For the text-containing cell, return its midpoint in (X, Y) coordinate format. 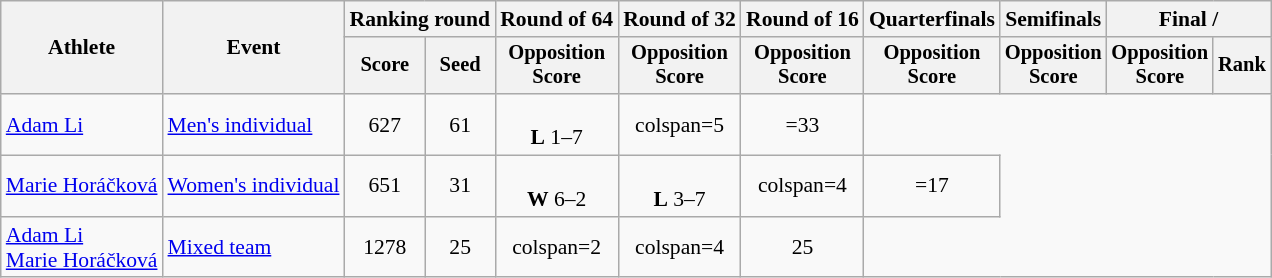
colspan=5 (680, 124)
31 (460, 186)
Adam LiMarie Horáčková (82, 248)
=33 (802, 124)
Ranking round (420, 19)
Athlete (82, 48)
W 6–2 (556, 186)
Adam Li (82, 124)
Round of 32 (680, 19)
Quarterfinals (932, 19)
Semifinals (1054, 19)
Men's individual (254, 124)
L 1–7 (556, 124)
Women's individual (254, 186)
Marie Horáčková (82, 186)
Round of 64 (556, 19)
Seed (460, 66)
Round of 16 (802, 19)
627 (384, 124)
Mixed team (254, 248)
L 3–7 (680, 186)
651 (384, 186)
61 (460, 124)
Rank (1242, 66)
Score (384, 66)
1278 (384, 248)
Final / (1188, 19)
=17 (932, 186)
colspan=2 (556, 248)
Event (254, 48)
